Output the [X, Y] coordinate of the center of the cell containing the given text.  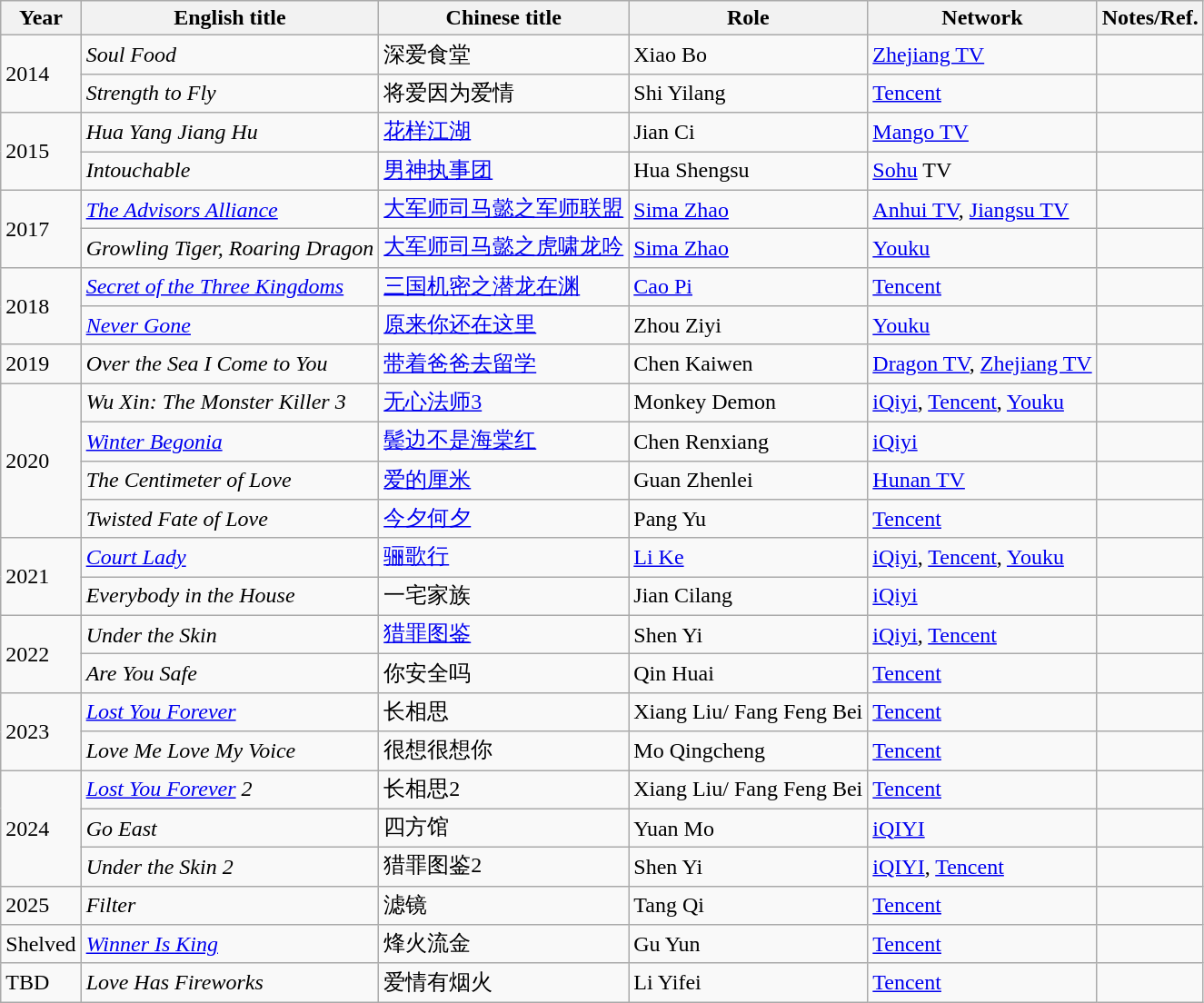
烽火流金 [503, 945]
Shelved [41, 945]
Over the Sea I Come to You [230, 363]
鬓边不是海棠红 [503, 442]
Are You Safe [230, 674]
三国机密之潜龙在渊 [503, 287]
Hunan TV [982, 480]
无心法师3 [503, 403]
Monkey Demon [749, 403]
2015 [41, 151]
2021 [41, 576]
Hua Yang Jiang Hu [230, 133]
Yuan Mo [749, 829]
深爱食堂 [503, 55]
Li Ke [749, 558]
Lost You Forever 2 [230, 790]
Sohu TV [982, 171]
Winter Begonia [230, 442]
2018 [41, 305]
2020 [41, 461]
iQiyi, Tencent [982, 634]
Cao Pi [749, 287]
Chen Renxiang [749, 442]
男神执事团 [503, 171]
2014 [41, 74]
Gu Yun [749, 945]
骊歌行 [503, 558]
Zhou Ziyi [749, 325]
猎罪图鉴2 [503, 867]
2022 [41, 654]
Anhui TV, Jiangsu TV [982, 209]
Secret of the Three Kingdoms [230, 287]
The Advisors Alliance [230, 209]
Love Has Fireworks [230, 983]
Never Gone [230, 325]
一宅家族 [503, 596]
2019 [41, 363]
Xiao Bo [749, 55]
Go East [230, 829]
Lost You Forever [230, 712]
Hua Shengsu [749, 171]
Li Yifei [749, 983]
Under the Skin [230, 634]
Notes/Ref. [1150, 18]
Jian Ci [749, 133]
带着爸爸去留学 [503, 363]
Shi Yilang [749, 93]
Mango TV [982, 133]
滤镜 [503, 905]
Qin Huai [749, 674]
TBD [41, 983]
iQIYI, Tencent [982, 867]
大军师司马懿之虎啸龙吟 [503, 249]
Filter [230, 905]
爱的厘米 [503, 480]
Guan Zhenlei [749, 480]
2023 [41, 730]
Twisted Fate of Love [230, 520]
Strength to Fly [230, 93]
English title [230, 18]
2017 [41, 229]
2024 [41, 829]
长相思 [503, 712]
Zhejiang TV [982, 55]
Wu Xin: The Monster Killer 3 [230, 403]
大军师司马懿之军师联盟 [503, 209]
花样江湖 [503, 133]
The Centimeter of Love [230, 480]
Dragon TV, Zhejiang TV [982, 363]
iQIYI [982, 829]
Chen Kaiwen [749, 363]
Love Me Love My Voice [230, 750]
你安全吗 [503, 674]
Mo Qingcheng [749, 750]
很想很想你 [503, 750]
将爱因为爱情 [503, 93]
Everybody in the House [230, 596]
Pang Yu [749, 520]
Chinese title [503, 18]
今夕何夕 [503, 520]
Network [982, 18]
Winner Is King [230, 945]
2025 [41, 905]
Tang Qi [749, 905]
Under the Skin 2 [230, 867]
Role [749, 18]
猎罪图鉴 [503, 634]
Court Lady [230, 558]
Jian Cilang [749, 596]
Soul Food [230, 55]
四方馆 [503, 829]
爱情有烟火 [503, 983]
长相思2 [503, 790]
原来你还在这里 [503, 325]
Intouchable [230, 171]
Growling Tiger, Roaring Dragon [230, 249]
Year [41, 18]
